Determine the (x, y) coordinate at the center of the cell enclosing the given text.  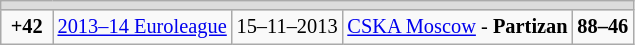
+42 (27, 27)
15–11–2013 (288, 27)
CSKA Moscow - Partizan (457, 27)
88–46 (602, 27)
2013–14 Euroleague (142, 27)
